Pinpoint the cell where the given text exists, returning its (X, Y) midpoint coordinate. 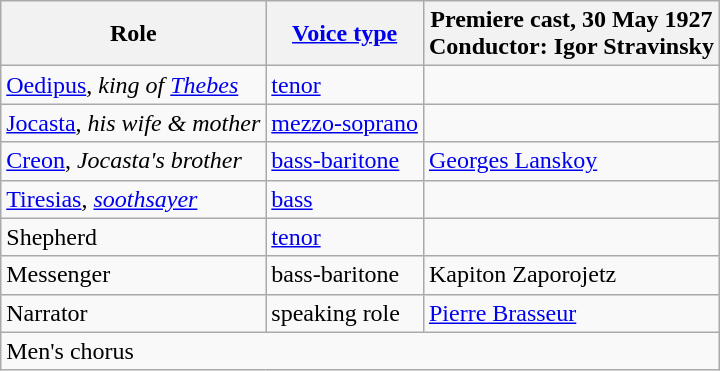
mezzo-soprano (345, 123)
Jocasta, his wife & mother (134, 123)
Men's chorus (360, 351)
speaking role (345, 313)
Oedipus, king of Thebes (134, 85)
bass (345, 199)
Creon, Jocasta's brother (134, 161)
Role (134, 34)
Voice type (345, 34)
Pierre Brasseur (571, 313)
Narrator (134, 313)
Kapiton Zaporojetz (571, 275)
Messenger (134, 275)
Premiere cast, 30 May 1927Conductor: Igor Stravinsky (571, 34)
Georges Lanskoy (571, 161)
Shepherd (134, 237)
Tiresias, soothsayer (134, 199)
